Output the (x, y) coordinate of the center of the cell containing the given text.  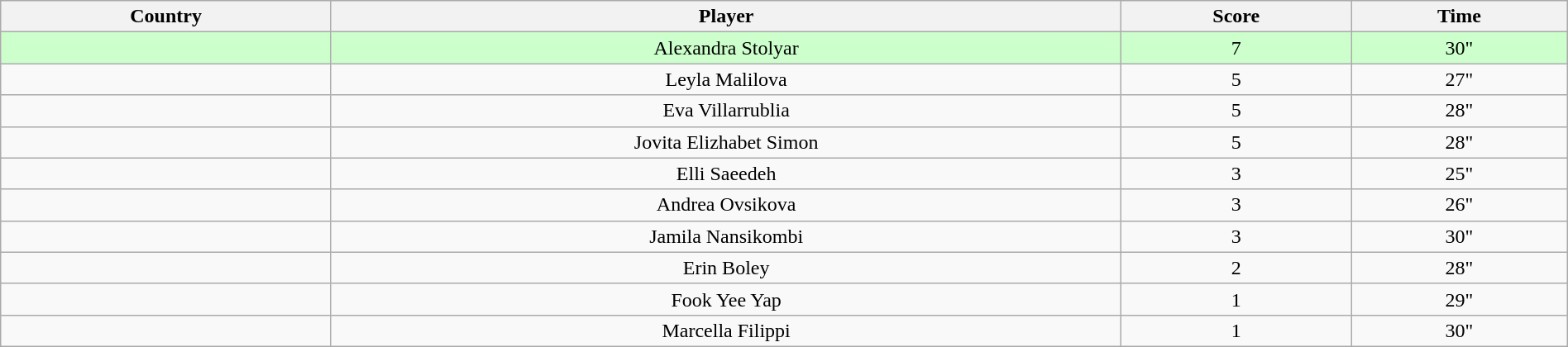
Player (726, 17)
Elli Saeedeh (726, 173)
27" (1460, 79)
Leyla Malilova (726, 79)
Jamila Nansikombi (726, 236)
Country (166, 17)
Eva Villarrublia (726, 111)
2 (1236, 268)
29" (1460, 299)
Andrea Ovsikova (726, 205)
25" (1460, 173)
7 (1236, 48)
Time (1460, 17)
Fook Yee Yap (726, 299)
Marcella Filippi (726, 330)
Alexandra Stolyar (726, 48)
Jovita Elizhabet Simon (726, 142)
Score (1236, 17)
26" (1460, 205)
Erin Boley (726, 268)
